Locate the cell with the specified text and output its (X, Y) center coordinate. 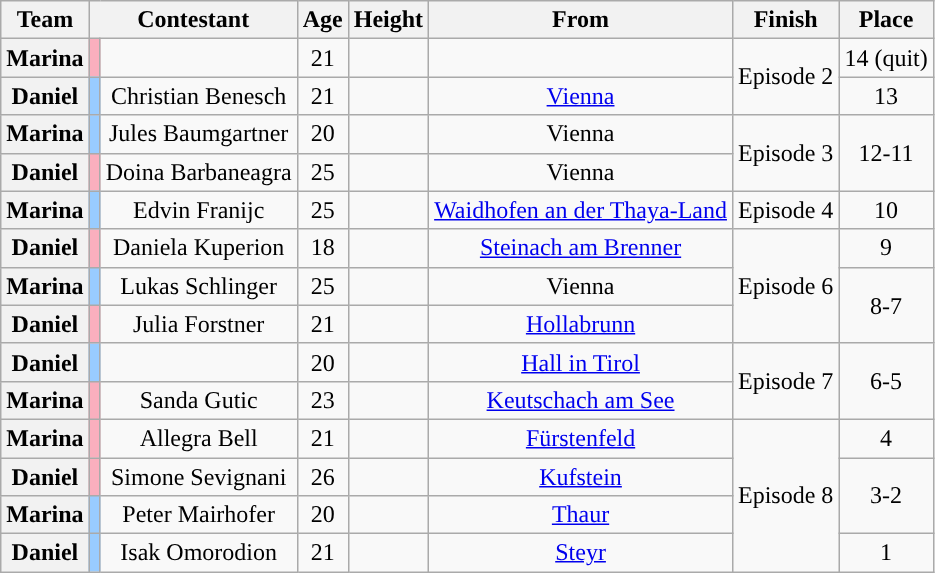
14 (quit) (886, 58)
13 (886, 96)
Simone Sevignani (198, 477)
Lukas Schlinger (198, 286)
Kufstein (581, 477)
Finish (785, 20)
3-2 (886, 496)
Sanda Gutic (198, 400)
Allegra Bell (198, 438)
Height (388, 20)
10 (886, 210)
Episode 8 (785, 495)
1 (886, 553)
Hall in Tirol (581, 362)
Keutschach am See (581, 400)
Place (886, 20)
Steinach am Brenner (581, 248)
Episode 4 (785, 210)
Edvin Franijc (198, 210)
Episode 3 (785, 153)
Thaur (581, 515)
12-11 (886, 153)
Jules Baumgartner (198, 134)
26 (322, 477)
Daniela Kuperion (198, 248)
Steyr (581, 553)
From (581, 20)
8-7 (886, 305)
Julia Forstner (198, 324)
4 (886, 438)
18 (322, 248)
Waidhofen an der Thaya-Land (581, 210)
Contestant (193, 20)
23 (322, 400)
Isak Omorodion (198, 553)
Peter Mairhofer (198, 515)
Fürstenfeld (581, 438)
Episode 7 (785, 381)
6-5 (886, 381)
Hollabrunn (581, 324)
Doina Barbaneagra (198, 172)
9 (886, 248)
Age (322, 20)
Episode 2 (785, 77)
Team (45, 20)
Christian Benesch (198, 96)
Episode 6 (785, 286)
